Determine the [X, Y] coordinate at the center of the cell enclosing the given text.  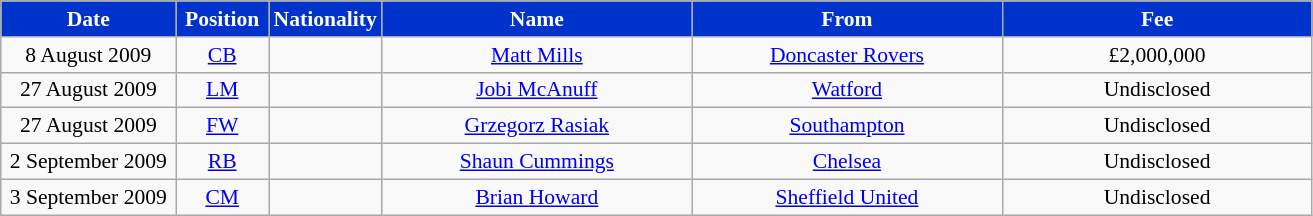
3 September 2009 [88, 197]
CM [222, 197]
Date [88, 19]
From [847, 19]
Position [222, 19]
Shaun Cummings [537, 162]
Name [537, 19]
8 August 2009 [88, 55]
Jobi McAnuff [537, 90]
Fee [1157, 19]
CB [222, 55]
Matt Mills [537, 55]
FW [222, 126]
Watford [847, 90]
Sheffield United [847, 197]
Brian Howard [537, 197]
Grzegorz Rasiak [537, 126]
LM [222, 90]
Doncaster Rovers [847, 55]
Chelsea [847, 162]
2 September 2009 [88, 162]
Nationality [324, 19]
£2,000,000 [1157, 55]
Southampton [847, 126]
RB [222, 162]
